Find where the given text appears and provide that cell's center as [x, y] coordinate. 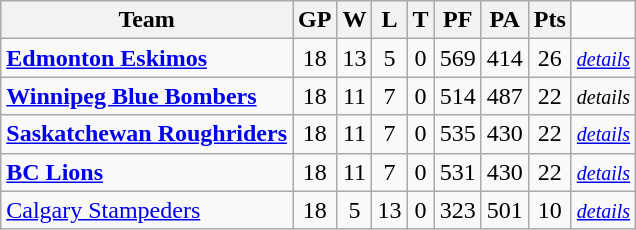
Calgary Stampeders [147, 210]
BC Lions [147, 172]
T [420, 20]
414 [504, 58]
569 [458, 58]
501 [504, 210]
323 [458, 210]
PF [458, 20]
Edmonton Eskimos [147, 58]
10 [550, 210]
Team [147, 20]
W [354, 20]
PA [504, 20]
487 [504, 96]
Saskatchewan Roughriders [147, 134]
514 [458, 96]
535 [458, 134]
GP [315, 20]
531 [458, 172]
Winnipeg Blue Bombers [147, 96]
26 [550, 58]
Pts [550, 20]
L [390, 20]
